For the text-containing cell, return its midpoint in (X, Y) coordinate format. 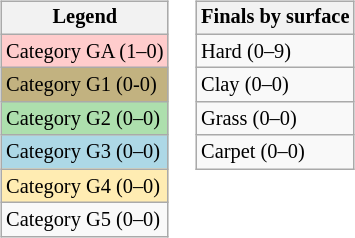
Category G5 (0–0) (84, 220)
Grass (0–0) (275, 119)
Category G3 (0–0) (84, 152)
Category G4 (0–0) (84, 186)
Clay (0–0) (275, 85)
Category G2 (0–0) (84, 119)
Hard (0–9) (275, 51)
Category GA (1–0) (84, 51)
Finals by surface (275, 18)
Category G1 (0-0) (84, 85)
Carpet (0–0) (275, 152)
Legend (84, 18)
